Scan for the cell matching the given text and deliver its [X, Y] coordinate at center. 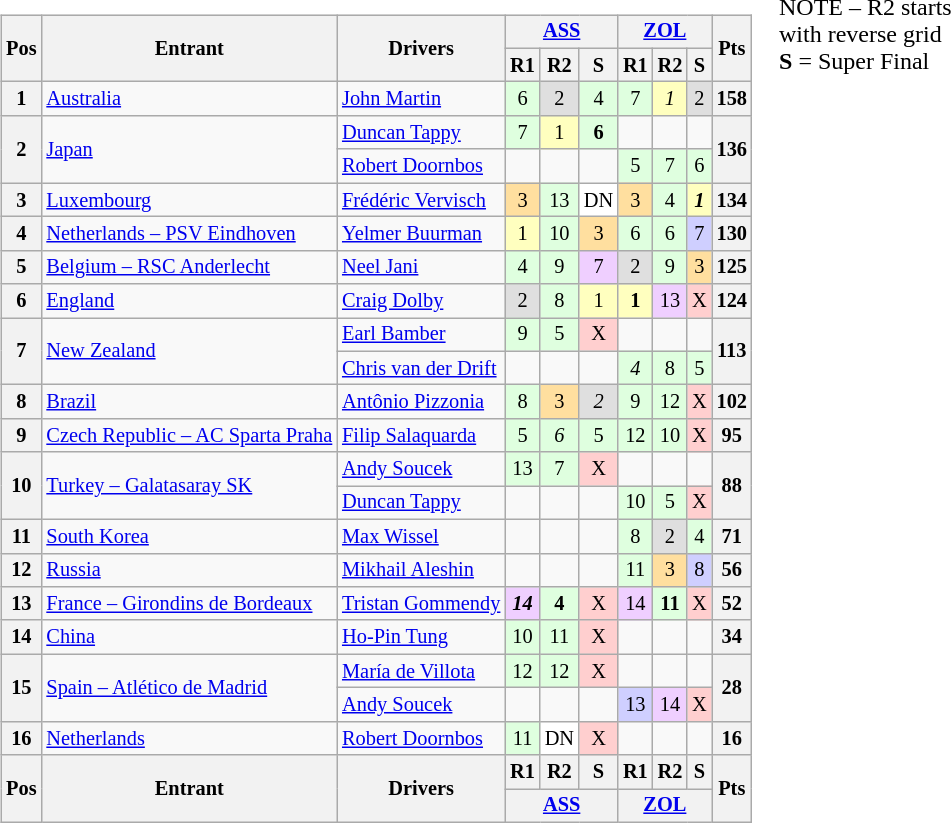
Czech Republic – AC Sparta Praha [189, 436]
125 [732, 267]
124 [732, 301]
15 [21, 688]
Ho-Pin Tung [421, 637]
134 [732, 200]
Tristan Gommendy [421, 604]
136 [732, 150]
Brazil [189, 402]
Netherlands – PSV Eindhoven [189, 234]
Russia [189, 570]
158 [732, 99]
88 [732, 486]
John Martin [421, 99]
Spain – Atlético de Madrid [189, 688]
102 [732, 402]
England [189, 301]
Max Wissel [421, 536]
Neel Jani [421, 267]
Frédéric Vervisch [421, 200]
Craig Dolby [421, 301]
María de Villota [421, 671]
Netherlands [189, 738]
Japan [189, 150]
Antônio Pizzonia [421, 402]
South Korea [189, 536]
Luxembourg [189, 200]
28 [732, 688]
113 [732, 352]
New Zealand [189, 352]
95 [732, 436]
Yelmer Buurman [421, 234]
130 [732, 234]
Chris van der Drift [421, 368]
52 [732, 604]
34 [732, 637]
Turkey – Galatasaray SK [189, 486]
71 [732, 536]
France – Girondins de Bordeaux [189, 604]
Belgium – RSC Anderlecht [189, 267]
Earl Bamber [421, 335]
China [189, 637]
56 [732, 570]
Filip Salaquarda [421, 436]
Australia [189, 99]
Mikhail Aleshin [421, 570]
